For the text-containing cell, return its midpoint in (x, y) coordinate format. 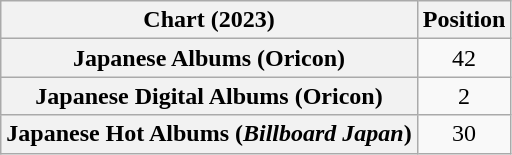
30 (464, 134)
Japanese Digital Albums (Oricon) (209, 96)
Chart (2023) (209, 20)
2 (464, 96)
Japanese Hot Albums (Billboard Japan) (209, 134)
42 (464, 58)
Position (464, 20)
Japanese Albums (Oricon) (209, 58)
